Identify which cell holds the provided text, then report its (x, y) central coordinate. 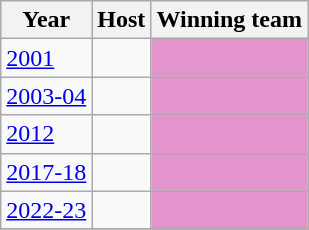
Winning team (230, 20)
Year (46, 20)
2022-23 (46, 210)
2017-18 (46, 172)
2003-04 (46, 96)
2001 (46, 58)
2012 (46, 134)
Host (122, 20)
